Extract the [x, y] coordinate from the center of the cell holding the provided text.  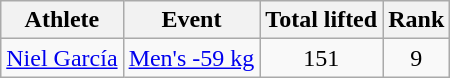
Event [192, 20]
151 [322, 58]
Total lifted [322, 20]
Men's -59 kg [192, 58]
Athlete [62, 20]
Niel García [62, 58]
9 [416, 58]
Rank [416, 20]
